For the text-containing cell, return its midpoint in [X, Y] coordinate format. 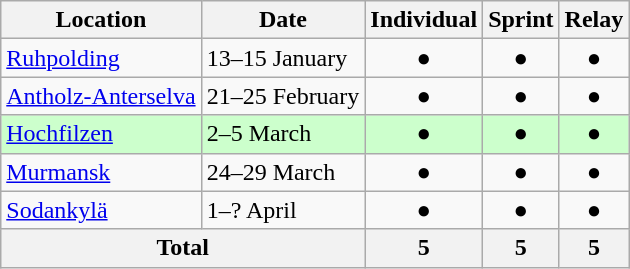
Ruhpolding [101, 58]
2–5 March [283, 134]
Total [183, 248]
Sprint [521, 20]
Individual [424, 20]
24–29 March [283, 172]
13–15 January [283, 58]
Murmansk [101, 172]
Date [283, 20]
Antholz-Anterselva [101, 96]
21–25 February [283, 96]
1–? April [283, 210]
Location [101, 20]
Relay [594, 20]
Sodankylä [101, 210]
Hochfilzen [101, 134]
